Determine the [X, Y] coordinate at the center of the cell enclosing the given text.  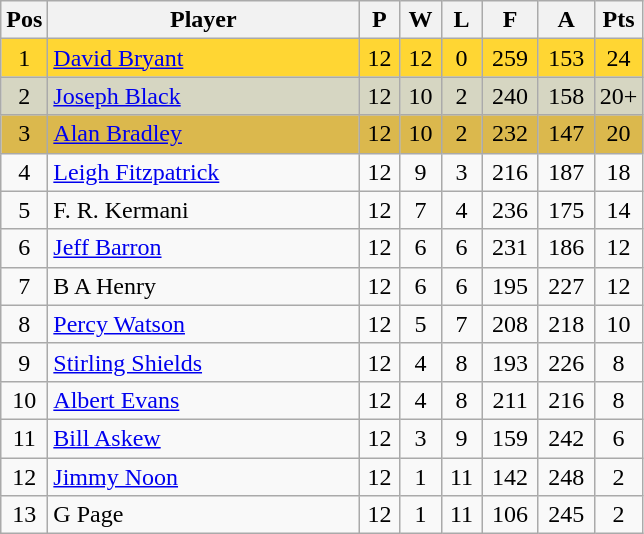
20 [618, 134]
Bill Askew [204, 438]
142 [510, 477]
175 [566, 210]
0 [462, 58]
Player [204, 20]
18 [618, 172]
232 [510, 134]
Stirling Shields [204, 362]
13 [24, 515]
Percy Watson [204, 324]
Jeff Barron [204, 248]
187 [566, 172]
20+ [618, 96]
Pos [24, 20]
236 [510, 210]
245 [566, 515]
Jimmy Noon [204, 477]
L [462, 20]
159 [510, 438]
Alan Bradley [204, 134]
G Page [204, 515]
208 [510, 324]
240 [510, 96]
Leigh Fitzpatrick [204, 172]
Pts [618, 20]
147 [566, 134]
P [380, 20]
158 [566, 96]
Joseph Black [204, 96]
106 [510, 515]
Albert Evans [204, 400]
259 [510, 58]
153 [566, 58]
227 [566, 286]
24 [618, 58]
W [420, 20]
186 [566, 248]
248 [566, 477]
David Bryant [204, 58]
A [566, 20]
F. R. Kermani [204, 210]
226 [566, 362]
242 [566, 438]
B A Henry [204, 286]
218 [566, 324]
231 [510, 248]
195 [510, 286]
14 [618, 210]
F [510, 20]
211 [510, 400]
193 [510, 362]
